Return (x, y) of the center of cell containing provided text 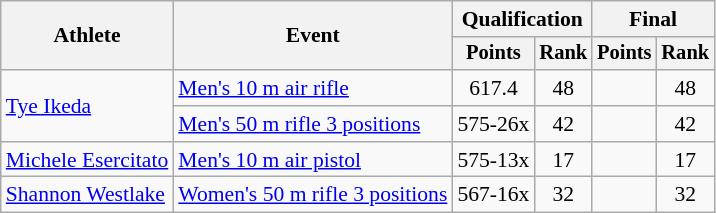
Men's 10 m air rifle (312, 88)
575-13x (493, 160)
Athlete (88, 36)
575-26x (493, 124)
Men's 50 m rifle 3 positions (312, 124)
567-16x (493, 195)
Women's 50 m rifle 3 positions (312, 195)
Tye Ikeda (88, 106)
Michele Esercitato (88, 160)
Men's 10 m air pistol (312, 160)
617.4 (493, 88)
Shannon Westlake (88, 195)
Final (653, 19)
Qualification (522, 19)
Event (312, 36)
